Determine the [x, y] coordinate at the center of the cell enclosing the given text.  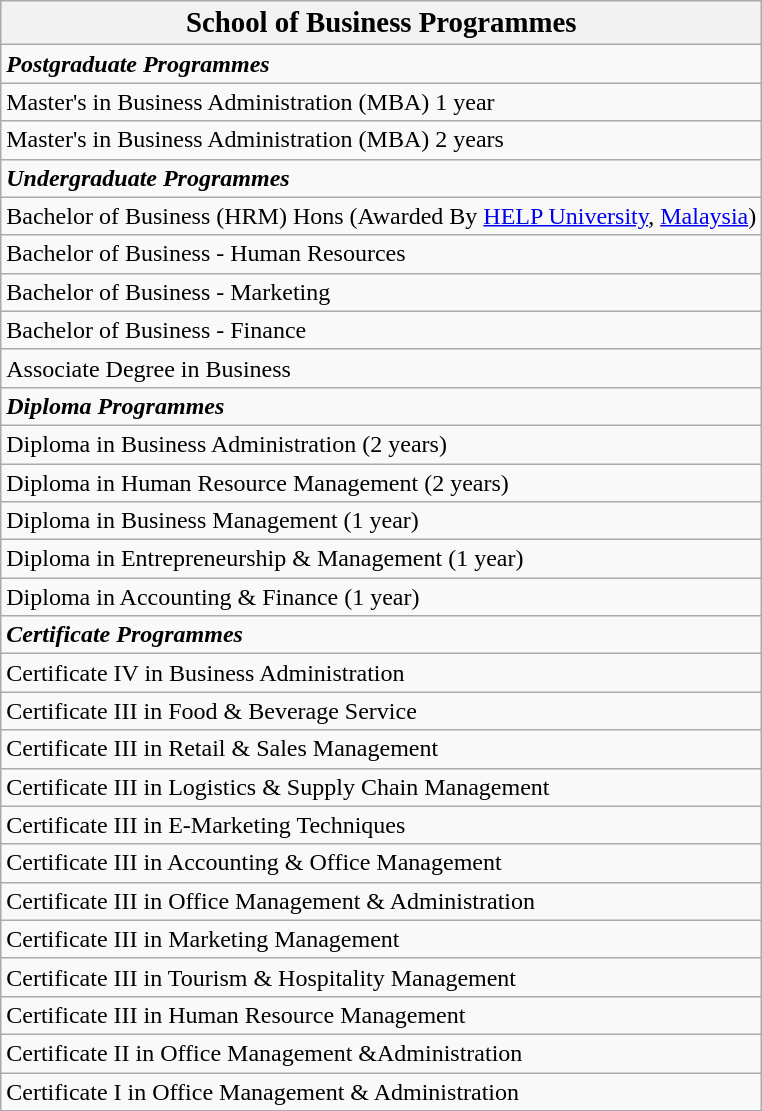
Certificate III in Retail & Sales Management [382, 749]
Certificate III in Human Resource Management [382, 1015]
Diploma in Human Resource Management (2 years) [382, 483]
Certificate IV in Business Administration [382, 673]
Diploma Programmes [382, 406]
Certificate III in E-Marketing Techniques [382, 825]
Bachelor of Business - Finance [382, 330]
Diploma in Business Administration (2 years) [382, 444]
Bachelor of Business - Human Resources [382, 254]
Bachelor of Business - Marketing [382, 292]
Certificate II in Office Management &Administration [382, 1053]
Master's in Business Administration (MBA) 1 year [382, 102]
Certificate III in Logistics & Supply Chain Management [382, 787]
Certificate III in Office Management & Administration [382, 901]
Master's in Business Administration (MBA) 2 years [382, 140]
School of Business Programmes [382, 23]
Diploma in Accounting & Finance (1 year) [382, 597]
Diploma in Business Management (1 year) [382, 521]
Certificate III in Tourism & Hospitality Management [382, 977]
Undergraduate Programmes [382, 178]
Certificate III in Marketing Management [382, 939]
Bachelor of Business (HRM) Hons (Awarded By HELP University, Malaysia) [382, 216]
Postgraduate Programmes [382, 64]
Certificate I in Office Management & Administration [382, 1091]
Certificate III in Accounting & Office Management [382, 863]
Certificate Programmes [382, 635]
Certificate III in Food & Beverage Service [382, 711]
Diploma in Entrepreneurship & Management (1 year) [382, 559]
Associate Degree in Business [382, 368]
